Search for the cell housing the specified text and yield its [X, Y] center coordinate. 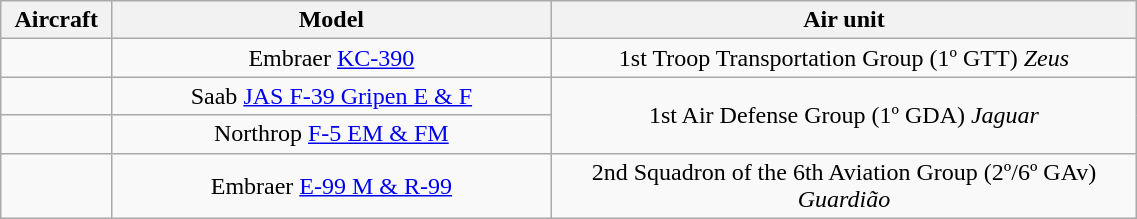
1st Troop Transportation Group (1º GTT) Zeus [844, 58]
Air unit [844, 20]
Embraer E-99 M & R-99 [332, 186]
Saab JAS F-39 Gripen E & F [332, 96]
1st Air Defense Group (1º GDA) Jaguar [844, 115]
Northrop F-5 EM & FM [332, 134]
Model [332, 20]
2nd Squadron of the 6th Aviation Group (2º/6º GAv) Guardião [844, 186]
Embraer KC-390 [332, 58]
Aircraft [56, 20]
